Identify which cell holds the provided text, then report its (X, Y) central coordinate. 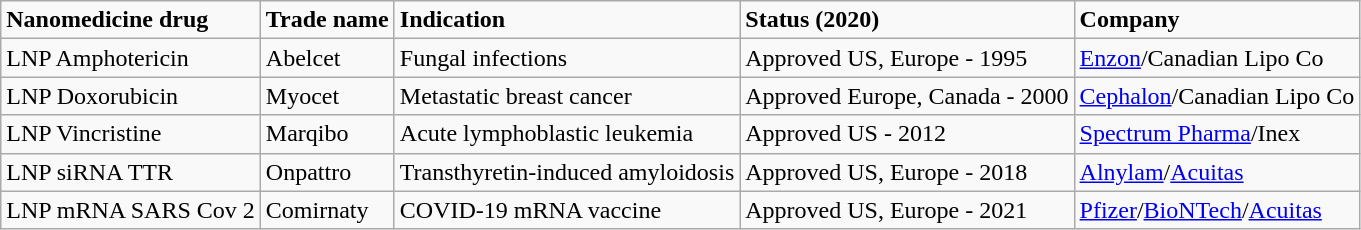
Comirnaty (327, 210)
LNP Amphotericin (131, 58)
Cephalon/Canadian Lipo Co (1217, 96)
LNP Doxorubicin (131, 96)
Spectrum Pharma/Inex (1217, 134)
Alnylam/Acuitas (1217, 172)
Approved US, Europe - 2018 (907, 172)
Metastatic breast cancer (566, 96)
Approved Europe, Canada - 2000 (907, 96)
LNP Vincristine (131, 134)
COVID-19 mRNA vaccine (566, 210)
Marqibo (327, 134)
Transthyretin-induced amyloidosis (566, 172)
Myocet (327, 96)
Pfizer/BioNTech/Acuitas (1217, 210)
Status (2020) (907, 20)
LNP siRNA TTR (131, 172)
Fungal infections (566, 58)
Onpattro (327, 172)
Approved US, Europe - 1995 (907, 58)
Company (1217, 20)
Approved US, Europe - 2021 (907, 210)
Abelcet (327, 58)
Nanomedicine drug (131, 20)
Trade name (327, 20)
Indication (566, 20)
LNP mRNA SARS Cov 2 (131, 210)
Enzon/Canadian Lipo Co (1217, 58)
Acute lymphoblastic leukemia (566, 134)
Approved US - 2012 (907, 134)
